Capture the cell that displays the provided text and extract its (x, y) central coordinate. 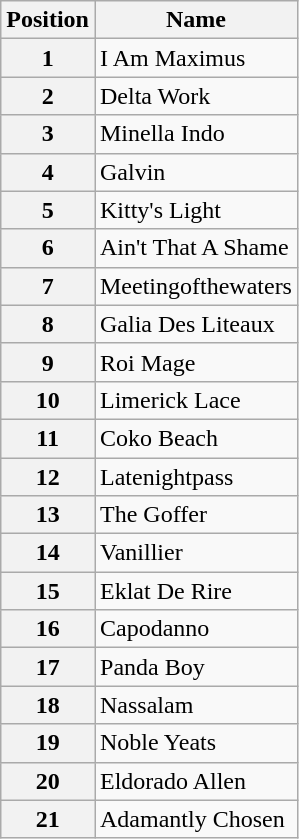
6 (48, 248)
5 (48, 210)
21 (48, 819)
19 (48, 743)
Galia Des Liteaux (196, 324)
12 (48, 477)
3 (48, 134)
Ain't That A Shame (196, 248)
Vanillier (196, 553)
7 (48, 286)
Roi Mage (196, 362)
Eldorado Allen (196, 781)
The Goffer (196, 515)
I Am Maximus (196, 58)
Capodanno (196, 629)
9 (48, 362)
Meetingofthewaters (196, 286)
Delta Work (196, 96)
Panda Boy (196, 667)
Latenightpass (196, 477)
Name (196, 20)
Minella Indo (196, 134)
18 (48, 705)
4 (48, 172)
Eklat De Rire (196, 591)
1 (48, 58)
Noble Yeats (196, 743)
10 (48, 400)
20 (48, 781)
17 (48, 667)
14 (48, 553)
Galvin (196, 172)
Coko Beach (196, 438)
Nassalam (196, 705)
Adamantly Chosen (196, 819)
8 (48, 324)
13 (48, 515)
Position (48, 20)
11 (48, 438)
Kitty's Light (196, 210)
Limerick Lace (196, 400)
16 (48, 629)
15 (48, 591)
2 (48, 96)
